Extract the [x, y] coordinate from the center of the cell holding the provided text.  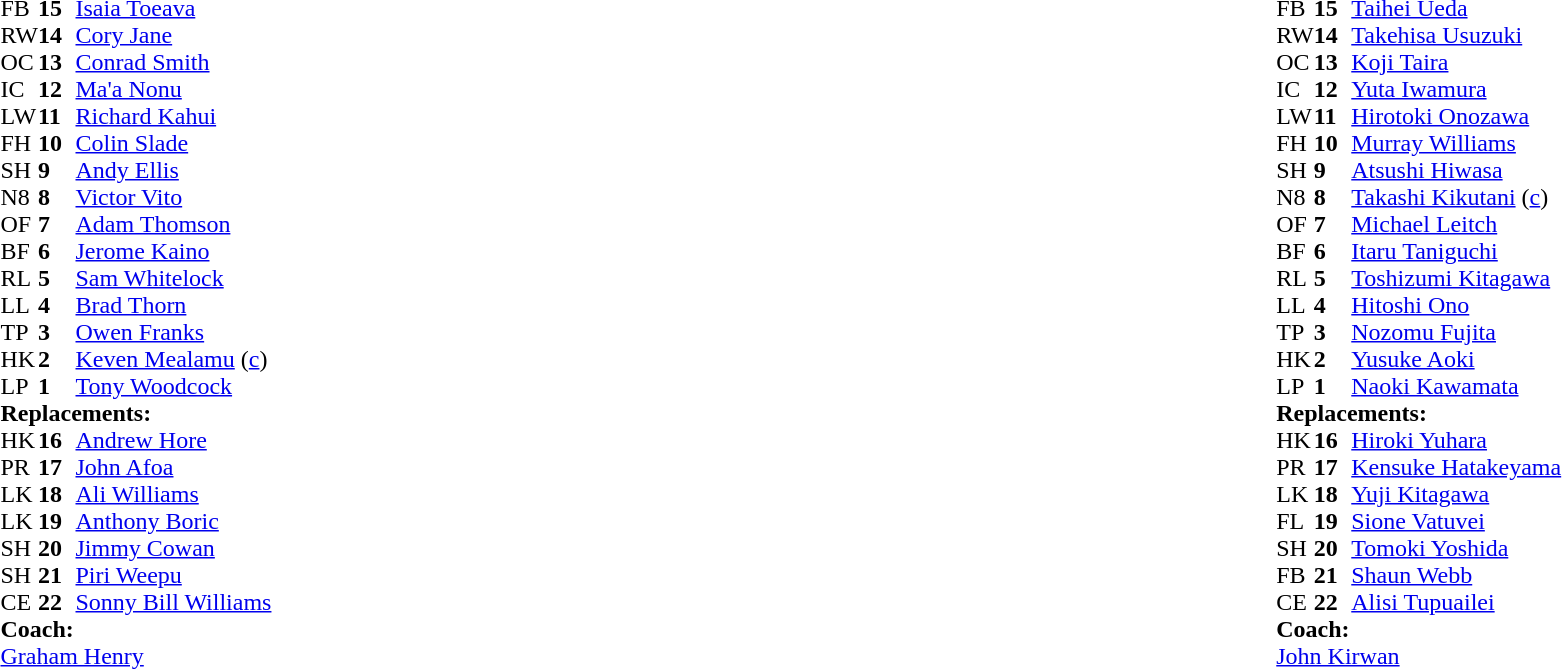
Richard Kahui [174, 116]
Yusuke Aoki [1456, 360]
Ali Williams [174, 494]
Sione Vatuvei [1456, 522]
Tony Woodcock [174, 386]
Hitoshi Ono [1456, 306]
Yuji Kitagawa [1456, 494]
Sonny Bill Williams [174, 602]
Victor Vito [174, 198]
FL [1295, 522]
Cory Jane [174, 36]
Conrad Smith [174, 62]
Murray Williams [1456, 144]
John Kirwan [1418, 656]
Takehisa Usuzuki [1456, 36]
Tomoki Yoshida [1456, 548]
Kensuke Hatakeyama [1456, 468]
Sam Whitelock [174, 278]
Ma'a Nonu [174, 90]
Andrew Hore [174, 440]
FB [1295, 576]
Alisi Tupuailei [1456, 602]
Itaru Taniguchi [1456, 252]
Takashi Kikutani (c) [1456, 198]
Hirotoki Onozawa [1456, 116]
Toshizumi Kitagawa [1456, 278]
Anthony Boric [174, 522]
Owen Franks [174, 332]
Atsushi Hiwasa [1456, 170]
Koji Taira [1456, 62]
Colin Slade [174, 144]
Hiroki Yuhara [1456, 440]
Graham Henry [136, 656]
John Afoa [174, 468]
Yuta Iwamura [1456, 90]
Nozomu Fujita [1456, 332]
Michael Leitch [1456, 224]
Andy Ellis [174, 170]
Piri Weepu [174, 576]
Jerome Kaino [174, 252]
Brad Thorn [174, 306]
Shaun Webb [1456, 576]
Naoki Kawamata [1456, 386]
Jimmy Cowan [174, 548]
Adam Thomson [174, 224]
Keven Mealamu (c) [174, 360]
